Determine the (x, y) coordinate at the center of the cell enclosing the given text.  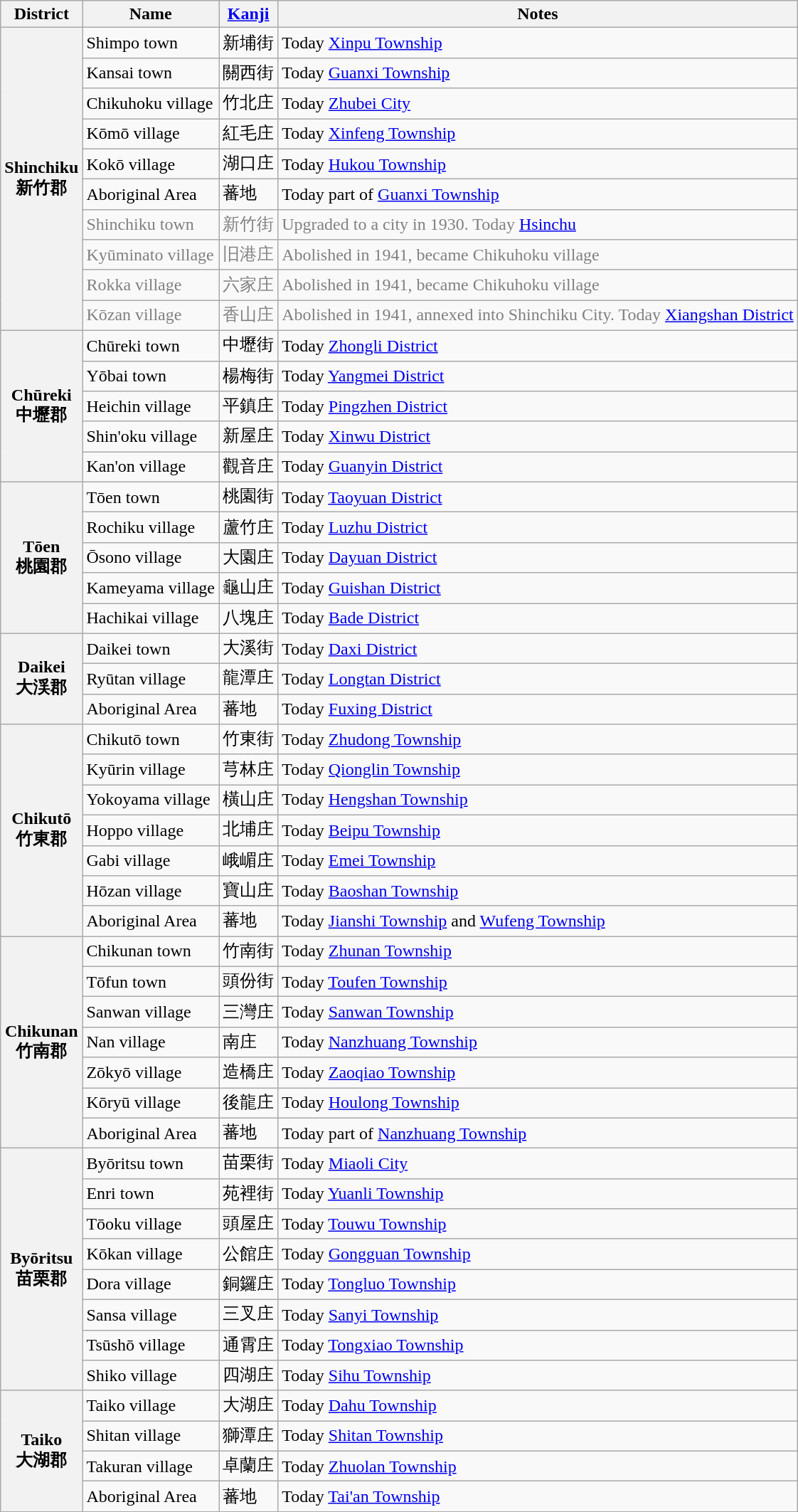
Today Pingzhen District (538, 407)
Today Baoshan Township (538, 891)
銅鑼庄 (249, 1285)
新埔街 (249, 43)
Hoppo village (151, 830)
Today Shitan Township (538, 1436)
Today Taoyuan District (538, 497)
六家庄 (249, 285)
後龍庄 (249, 1103)
Shiko village (151, 1376)
Today Zhuolan Township (538, 1466)
Chūreki中壢郡 (41, 406)
Shin'oku village (151, 437)
District (41, 14)
觀音庄 (249, 467)
Chūreki town (151, 346)
Today Tongxiao Township (538, 1345)
Today Touwu Township (538, 1224)
新竹街 (249, 225)
Kan'on village (151, 467)
Kansai town (151, 73)
Kokō village (151, 164)
大湖庄 (249, 1406)
Upgraded to a city in 1930. Today Hsinchu (538, 225)
Yokoyama village (151, 800)
Chikutō竹東郡 (41, 830)
Yōbai town (151, 376)
Today Beipu Township (538, 830)
苗栗街 (249, 1164)
Kyūrin village (151, 770)
Today Zaoqiao Township (538, 1073)
Today Longtan District (538, 679)
北埔庄 (249, 830)
Name (151, 14)
Sanwan village (151, 1012)
芎林庄 (249, 770)
Takuran village (151, 1466)
Today Xinwu District (538, 437)
卓蘭庄 (249, 1466)
Byōritsu town (151, 1164)
三叉庄 (249, 1315)
Kameyama village (151, 588)
平鎮庄 (249, 407)
旧港庄 (249, 255)
Kyūminato village (151, 255)
楊梅街 (249, 376)
Today Tongluo Township (538, 1285)
Today Miaoli City (538, 1164)
Today part of Nanzhuang Township (538, 1133)
Today Sihu Township (538, 1376)
Today Dahu Township (538, 1406)
香山庄 (249, 316)
Gabi village (151, 861)
Today Zhubei City (538, 104)
頭份街 (249, 982)
Abolished in 1941, annexed into Shinchiku City. Today Xiangshan District (538, 316)
Today Nanzhuang Township (538, 1042)
Nan village (151, 1042)
Today Gongguan Township (538, 1254)
Shinchiku新竹郡 (41, 179)
三灣庄 (249, 1012)
四湖庄 (249, 1376)
Today Guanyin District (538, 467)
Today Bade District (538, 619)
Today Xinfeng Township (538, 134)
Tōfun town (151, 982)
Kōryū village (151, 1103)
Today Sanyi Township (538, 1315)
Taiko village (151, 1406)
Kōmō village (151, 134)
苑裡街 (249, 1194)
八塊庄 (249, 619)
Today Toufen Township (538, 982)
南庄 (249, 1042)
Today Houlong Township (538, 1103)
Today Daxi District (538, 649)
Today Zhunan Township (538, 952)
大溪街 (249, 649)
中壢街 (249, 346)
Today Yangmei District (538, 376)
Zōkyō village (151, 1073)
Kōkan village (151, 1254)
橫山庄 (249, 800)
Today Qionglin Township (538, 770)
Chikunan竹南郡 (41, 1042)
Today Jianshi Township and Wufeng Township (538, 921)
Today Fuxing District (538, 709)
Daikei大渓郡 (41, 679)
新屋庄 (249, 437)
大園庄 (249, 558)
Tōen town (151, 497)
Tsūshō village (151, 1345)
Heichin village (151, 407)
Tōen桃園郡 (41, 558)
Hōzan village (151, 891)
Today part of Guanxi Township (538, 195)
Ōsono village (151, 558)
造橋庄 (249, 1073)
Today Emei Township (538, 861)
Sansa village (151, 1315)
龜山庄 (249, 588)
Dora village (151, 1285)
湖口庄 (249, 164)
頭屋庄 (249, 1224)
竹南街 (249, 952)
獅潭庄 (249, 1436)
竹北庄 (249, 104)
Today Zhudong Township (538, 740)
Today Guishan District (538, 588)
龍潭庄 (249, 679)
Rokka village (151, 285)
Ryūtan village (151, 679)
公館庄 (249, 1254)
桃園街 (249, 497)
Today Tai'an Township (538, 1497)
蘆竹庄 (249, 528)
Kanji (249, 14)
Byōritsu苗栗郡 (41, 1269)
Shinchiku town (151, 225)
峨嵋庄 (249, 861)
Shitan village (151, 1436)
Daikei town (151, 649)
Rochiku village (151, 528)
關西街 (249, 73)
Tōoku village (151, 1224)
Today Dayuan District (538, 558)
Today Guanxi Township (538, 73)
Chikunan town (151, 952)
紅毛庄 (249, 134)
Chikutō town (151, 740)
Chikuhoku village (151, 104)
Kōzan village (151, 316)
Today Xinpu Township (538, 43)
寶山庄 (249, 891)
Today Yuanli Township (538, 1194)
Today Zhongli District (538, 346)
Taiko大湖郡 (41, 1451)
通霄庄 (249, 1345)
Today Luzhu District (538, 528)
Hachikai village (151, 619)
竹東街 (249, 740)
Today Hukou Township (538, 164)
Notes (538, 14)
Today Sanwan Township (538, 1012)
Shimpo town (151, 43)
Enri town (151, 1194)
Today Hengshan Township (538, 800)
